From the cell containing the given text, extract its center point as [X, Y] coordinate. 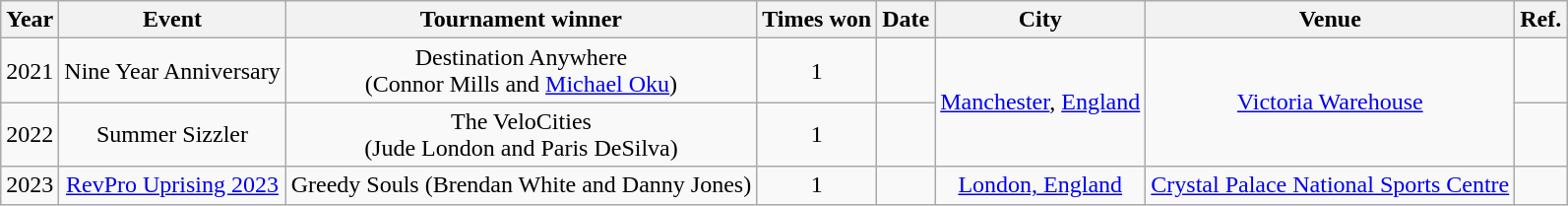
Victoria Warehouse [1331, 103]
London, England [1040, 185]
Nine Year Anniversary [172, 71]
Destination Anywhere(Connor Mills and Michael Oku) [522, 71]
2021 [30, 71]
City [1040, 20]
Date [906, 20]
Venue [1331, 20]
Year [30, 20]
Crystal Palace National Sports Centre [1331, 185]
Tournament winner [522, 20]
2022 [30, 134]
Times won [817, 20]
Ref. [1541, 20]
Greedy Souls (Brendan White and Danny Jones) [522, 185]
Event [172, 20]
Summer Sizzler [172, 134]
Manchester, England [1040, 103]
The VeloCities(Jude London and Paris DeSilva) [522, 134]
2023 [30, 185]
RevPro Uprising 2023 [172, 185]
